From the cell containing the given text, extract its center point as [X, Y] coordinate. 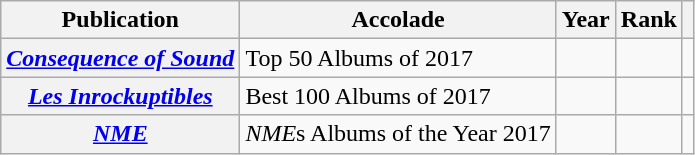
Top 50 Albums of 2017 [398, 58]
Rank [648, 20]
Publication [120, 20]
Year [586, 20]
NME [120, 134]
Best 100 Albums of 2017 [398, 96]
Accolade [398, 20]
Consequence of Sound [120, 58]
Les Inrockuptibles [120, 96]
NMEs Albums of the Year 2017 [398, 134]
